From the cell containing the given text, extract its center point as [X, Y] coordinate. 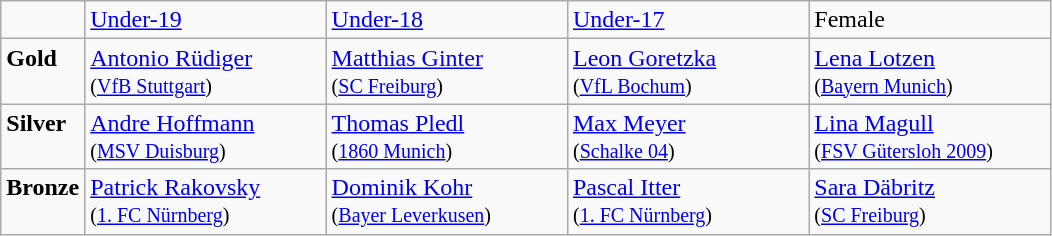
Andre Hoffmann (MSV Duisburg) [206, 136]
Lena Lotzen (Bayern Munich) [930, 72]
Matthias Ginter(SC Freiburg) [446, 72]
Leon Goretzka (VfL Bochum) [688, 72]
Gold [43, 72]
Patrick Rakovsky (1. FC Nürnberg) [206, 202]
Dominik Kohr (Bayer Leverkusen) [446, 202]
Silver [43, 136]
Thomas Pledl (1860 Munich) [446, 136]
Bronze [43, 202]
Antonio Rüdiger (VfB Stuttgart) [206, 72]
Max Meyer (Schalke 04) [688, 136]
Female [930, 20]
Under-18 [446, 20]
Lina Magull (FSV Gütersloh 2009) [930, 136]
Sara Däbritz (SC Freiburg) [930, 202]
Under-19 [206, 20]
Under-17 [688, 20]
Pascal Itter (1. FC Nürnberg) [688, 202]
